Return the (X, Y) coordinate for the center point of the cell that contains the specified text.  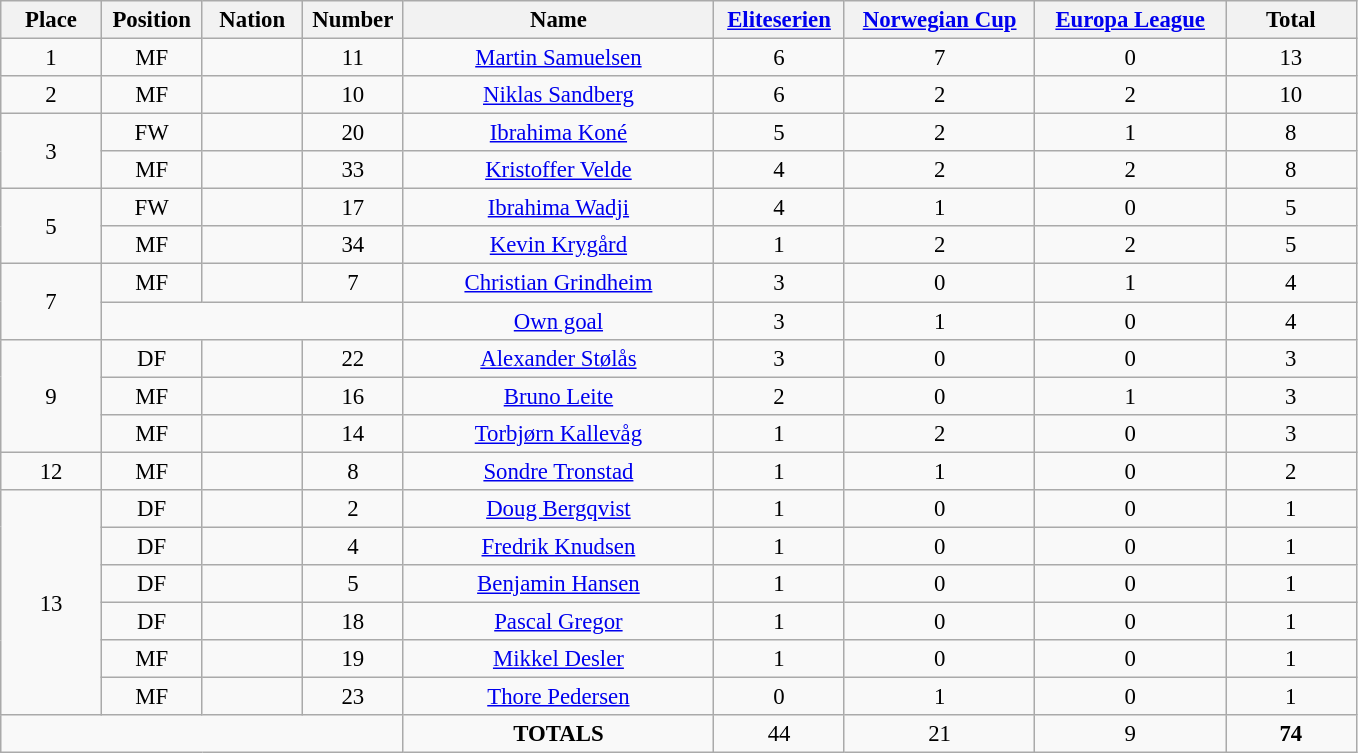
Kevin Krygård (558, 245)
Niklas Sandberg (558, 95)
44 (780, 734)
Eliteserien (780, 20)
TOTALS (558, 734)
22 (354, 358)
Martin Samuelsen (558, 58)
Total (1292, 20)
Europa League (1130, 20)
14 (354, 433)
16 (354, 396)
Position (152, 20)
Own goal (558, 321)
Ibrahima Koné (558, 133)
Nation (252, 20)
Norwegian Cup (940, 20)
Torbjørn Kallevåg (558, 433)
20 (354, 133)
21 (940, 734)
Thore Pedersen (558, 697)
Place (52, 20)
11 (354, 58)
Number (354, 20)
Mikkel Desler (558, 659)
Benjamin Hansen (558, 584)
Kristoffer Velde (558, 170)
34 (354, 245)
19 (354, 659)
18 (354, 621)
Sondre Tronstad (558, 471)
Fredrik Knudsen (558, 546)
Bruno Leite (558, 396)
74 (1292, 734)
17 (354, 208)
Name (558, 20)
33 (354, 170)
12 (52, 471)
Pascal Gregor (558, 621)
Doug Bergqvist (558, 509)
Alexander Stølås (558, 358)
Christian Grindheim (558, 283)
Ibrahima Wadji (558, 208)
23 (354, 697)
